Provide the (x, y) coordinate of the cell's center where the given text is located.  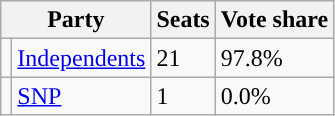
Independents (82, 58)
Vote share (274, 20)
97.8% (274, 58)
Party (76, 20)
1 (183, 96)
Seats (183, 20)
SNP (82, 96)
0.0% (274, 96)
21 (183, 58)
